Search for the cell housing the specified text and yield its [x, y] center coordinate. 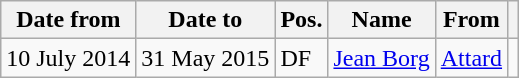
Name [382, 20]
10 July 2014 [68, 58]
Date from [68, 20]
Jean Borg [382, 58]
Attard [471, 58]
DF [302, 58]
31 May 2015 [206, 58]
Date to [206, 20]
Pos. [302, 20]
From [471, 20]
